Capture the cell that displays the provided text and extract its (x, y) central coordinate. 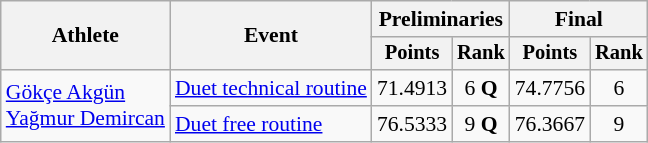
76.3667 (550, 124)
Athlete (86, 36)
Event (271, 36)
Final (579, 19)
Gökçe AkgünYağmur Demircan (86, 106)
6 Q (481, 88)
74.7756 (550, 88)
6 (619, 88)
Duet technical routine (271, 88)
76.5333 (412, 124)
9 Q (481, 124)
71.4913 (412, 88)
9 (619, 124)
Preliminaries (441, 19)
Duet free routine (271, 124)
